From the cell containing the given text, extract its center point as (X, Y) coordinate. 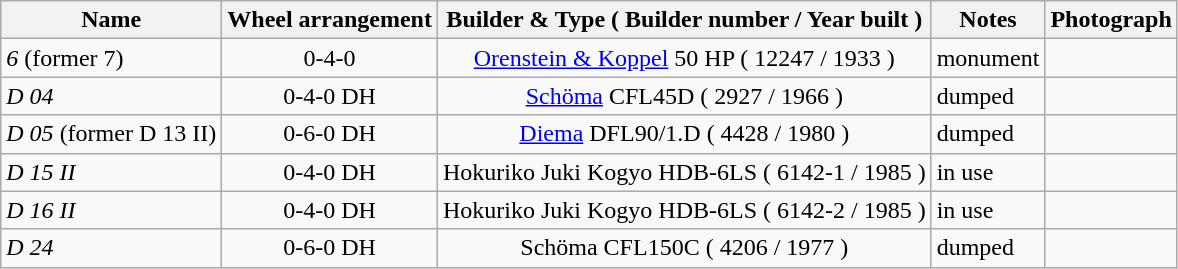
D 15 II (112, 172)
monument (988, 58)
Schöma CFL150C ( 4206 / 1977 ) (684, 248)
Hokuriko Juki Kogyo HDB-6LS ( 6142-1 / 1985 ) (684, 172)
Notes (988, 20)
D 16 II (112, 210)
Schöma CFL45D ( 2927 / 1966 ) (684, 96)
0-4-0 (330, 58)
Wheel arrangement (330, 20)
Diema DFL90/1.D ( 4428 / 1980 ) (684, 134)
Orenstein & Koppel 50 HP ( 12247 / 1933 ) (684, 58)
D 24 (112, 248)
Hokuriko Juki Kogyo HDB-6LS ( 6142-2 / 1985 ) (684, 210)
D 05 (former D 13 II) (112, 134)
Name (112, 20)
D 04 (112, 96)
6 (former 7) (112, 58)
Photograph (1111, 20)
Builder & Type ( Builder number / Year built ) (684, 20)
